Identify which cell holds the provided text, then report its (x, y) central coordinate. 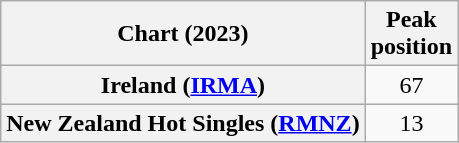
13 (411, 123)
Ireland (IRMA) (183, 85)
Peakposition (411, 34)
67 (411, 85)
Chart (2023) (183, 34)
New Zealand Hot Singles (RMNZ) (183, 123)
